Return the [x, y] coordinate for the center point of the cell that contains the specified text.  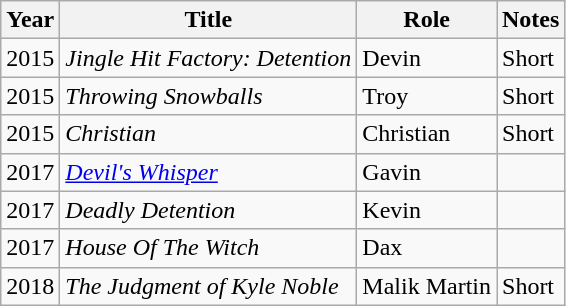
Kevin [427, 210]
Deadly Detention [208, 210]
Jingle Hit Factory: Detention [208, 58]
Title [208, 20]
The Judgment of Kyle Noble [208, 286]
Role [427, 20]
2018 [30, 286]
Troy [427, 96]
Dax [427, 248]
Notes [530, 20]
Throwing Snowballs [208, 96]
Gavin [427, 172]
Malik Martin [427, 286]
Year [30, 20]
House Of The Witch [208, 248]
Devin [427, 58]
Devil's Whisper [208, 172]
